Search for the cell housing the specified text and yield its [x, y] center coordinate. 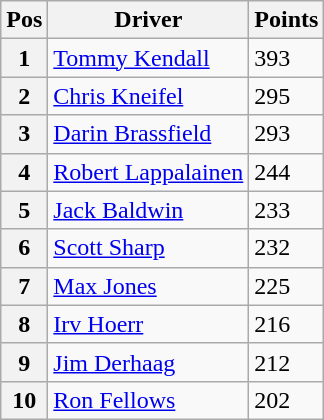
232 [286, 248]
Max Jones [148, 286]
Points [286, 20]
2 [24, 96]
295 [286, 96]
Jack Baldwin [148, 210]
Pos [24, 20]
Driver [148, 20]
225 [286, 286]
10 [24, 400]
Ron Fellows [148, 400]
7 [24, 286]
Robert Lappalainen [148, 172]
8 [24, 324]
9 [24, 362]
Jim Derhaag [148, 362]
212 [286, 362]
216 [286, 324]
293 [286, 134]
233 [286, 210]
244 [286, 172]
4 [24, 172]
6 [24, 248]
393 [286, 58]
Scott Sharp [148, 248]
Chris Kneifel [148, 96]
Tommy Kendall [148, 58]
1 [24, 58]
Darin Brassfield [148, 134]
5 [24, 210]
Irv Hoerr [148, 324]
202 [286, 400]
3 [24, 134]
